Return the (x, y) coordinate for the center point of the cell that contains the specified text.  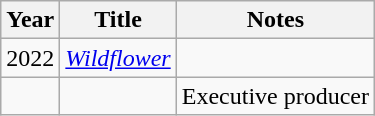
Notes (275, 20)
Title (118, 20)
Wildflower (118, 58)
Year (30, 20)
Executive producer (275, 96)
2022 (30, 58)
